Capture the cell that displays the provided text and extract its (x, y) central coordinate. 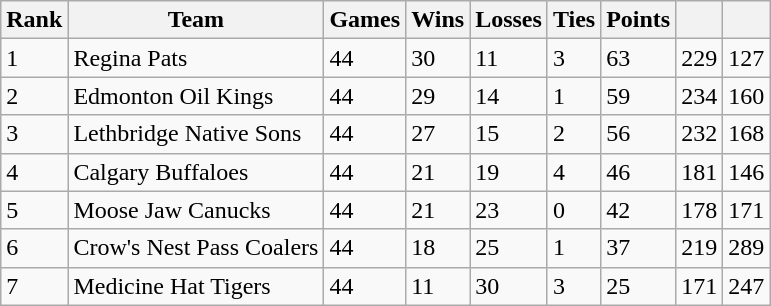
14 (509, 96)
219 (700, 248)
Losses (509, 20)
Moose Jaw Canucks (196, 210)
Lethbridge Native Sons (196, 134)
63 (638, 58)
Edmonton Oil Kings (196, 96)
Rank (34, 20)
Ties (574, 20)
178 (700, 210)
0 (574, 210)
127 (746, 58)
42 (638, 210)
5 (34, 210)
59 (638, 96)
23 (509, 210)
7 (34, 286)
160 (746, 96)
56 (638, 134)
Medicine Hat Tigers (196, 286)
15 (509, 134)
27 (438, 134)
Points (638, 20)
Team (196, 20)
37 (638, 248)
234 (700, 96)
229 (700, 58)
168 (746, 134)
6 (34, 248)
19 (509, 172)
146 (746, 172)
Regina Pats (196, 58)
18 (438, 248)
181 (700, 172)
Games (365, 20)
46 (638, 172)
232 (700, 134)
247 (746, 286)
Wins (438, 20)
Crow's Nest Pass Coalers (196, 248)
Calgary Buffaloes (196, 172)
29 (438, 96)
289 (746, 248)
